Find where the given text appears and provide that cell's center as (x, y) coordinate. 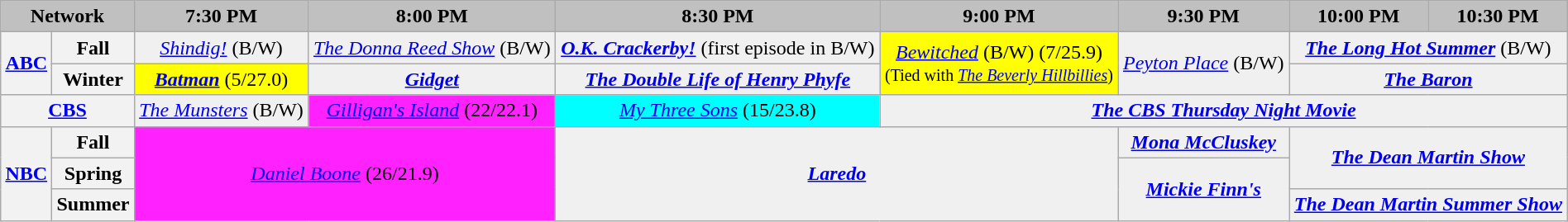
O.K. Crackerby! (first episode in B/W) (718, 48)
9:00 PM (999, 17)
Shindig! (B/W) (222, 48)
Network (68, 17)
Batman (5/27.0) (222, 79)
7:30 PM (222, 17)
NBC (26, 173)
10:30 PM (1498, 17)
My Three Sons (15/23.8) (718, 111)
Mona McCluskey (1204, 142)
9:30 PM (1204, 17)
Laredo (837, 173)
The Dean Martin Show (1429, 158)
Gilligan's Island (22/22.1) (432, 111)
Mickie Finn's (1204, 189)
The Donna Reed Show (B/W) (432, 48)
8:00 PM (432, 17)
The Munsters (B/W) (222, 111)
The Dean Martin Summer Show (1429, 205)
ABC (26, 64)
Winter (93, 79)
The Double Life of Henry Phyfe (718, 79)
8:30 PM (718, 17)
Spring (93, 173)
Summer (93, 205)
10:00 PM (1359, 17)
CBS (68, 111)
Bewitched (B/W) (7/25.9)(Tied with The Beverly Hillbillies) (999, 64)
The Long Hot Summer (B/W) (1429, 48)
Daniel Boone (26/21.9) (345, 173)
Peyton Place (B/W) (1204, 64)
Gidget (432, 79)
The Baron (1429, 79)
The CBS Thursday Night Movie (1224, 111)
